Determine the [x, y] coordinate at the center of the cell enclosing the given text.  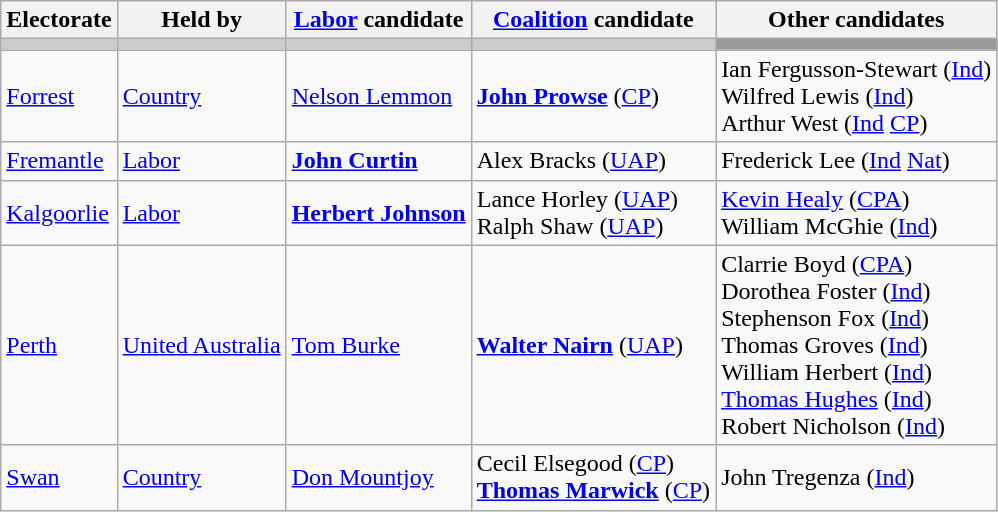
Don Mountjoy [378, 478]
Coalition candidate [593, 20]
Swan [59, 478]
Cecil Elsegood (CP) Thomas Marwick (CP) [593, 478]
Perth [59, 345]
Tom Burke [378, 345]
Clarrie Boyd (CPA)Dorothea Foster (Ind)Stephenson Fox (Ind)Thomas Groves (Ind)William Herbert (Ind)Thomas Hughes (Ind)Robert Nicholson (Ind) [856, 345]
Kalgoorlie [59, 212]
Forrest [59, 96]
Alex Bracks (UAP) [593, 161]
Other candidates [856, 20]
John Prowse (CP) [593, 96]
United Australia [202, 345]
Ian Fergusson-Stewart (Ind)Wilfred Lewis (Ind)Arthur West (Ind CP) [856, 96]
Labor candidate [378, 20]
John Curtin [378, 161]
Lance Horley (UAP)Ralph Shaw (UAP) [593, 212]
Frederick Lee (Ind Nat) [856, 161]
Walter Nairn (UAP) [593, 345]
Kevin Healy (CPA)William McGhie (Ind) [856, 212]
Electorate [59, 20]
John Tregenza (Ind) [856, 478]
Fremantle [59, 161]
Nelson Lemmon [378, 96]
Herbert Johnson [378, 212]
Held by [202, 20]
